Extract the [x, y] coordinate from the center of the cell holding the provided text.  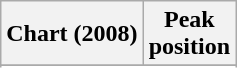
Peakposition [189, 34]
Chart (2008) [72, 34]
